Output the (x, y) coordinate of the center of the cell containing the given text.  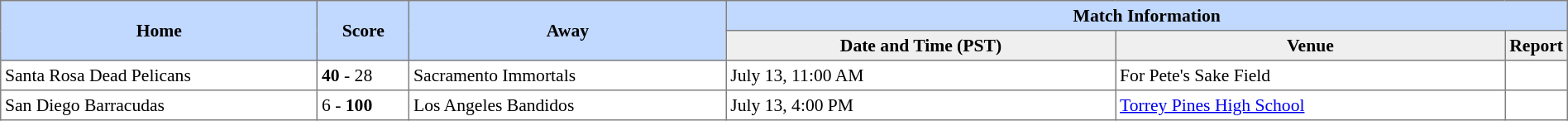
Los Angeles Bandidos (567, 105)
40 - 28 (364, 75)
Santa Rosa Dead Pelicans (159, 75)
July 13, 11:00 AM (921, 75)
Away (567, 31)
Report (1537, 46)
Date and Time (PST) (921, 46)
Venue (1310, 46)
San Diego Barracudas (159, 105)
Torrey Pines High School (1310, 105)
For Pete's Sake Field (1310, 75)
Score (364, 31)
July 13, 4:00 PM (921, 105)
Match Information (1146, 16)
6 - 100 (364, 105)
Sacramento Immortals (567, 75)
Home (159, 31)
